Capture the cell that displays the provided text and extract its (x, y) central coordinate. 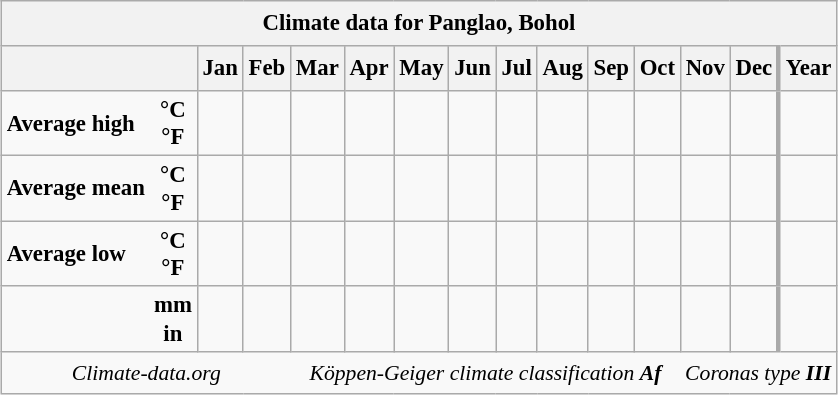
Jan (220, 68)
Year (808, 68)
Jun (472, 68)
Jul (516, 68)
Average mean (75, 188)
Mar (318, 68)
Feb (266, 68)
mmin (173, 318)
Average low (75, 254)
Nov (705, 68)
Sep (611, 68)
Oct (657, 68)
Dec (754, 68)
Coronas type III (758, 374)
Köppen-Geiger climate classification Af (486, 374)
Apr (369, 68)
Climate-data.org (146, 374)
Aug (562, 68)
Climate data for Panglao, Bohol (418, 24)
Average high (75, 122)
May (422, 68)
